From the cell containing the given text, extract its center point as [x, y] coordinate. 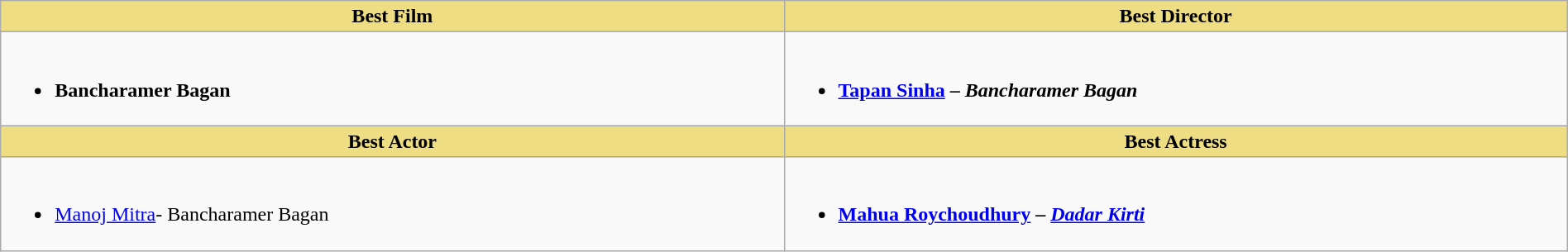
Best Actress [1176, 141]
Manoj Mitra- Bancharamer Bagan [392, 203]
Best Actor [392, 141]
Best Film [392, 17]
Tapan Sinha – Bancharamer Bagan [1176, 79]
Best Director [1176, 17]
Bancharamer Bagan [392, 79]
Mahua Roychoudhury – Dadar Kirti [1176, 203]
